Identify which cell holds the provided text, then report its [X, Y] central coordinate. 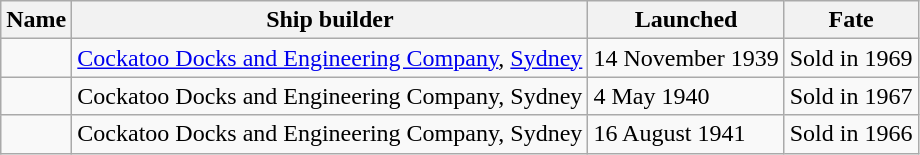
14 November 1939 [686, 58]
Sold in 1966 [851, 134]
Launched [686, 20]
Sold in 1969 [851, 58]
Fate [851, 20]
16 August 1941 [686, 134]
4 May 1940 [686, 96]
Name [36, 20]
Sold in 1967 [851, 96]
Ship builder [330, 20]
